Capture the cell that displays the provided text and extract its [x, y] central coordinate. 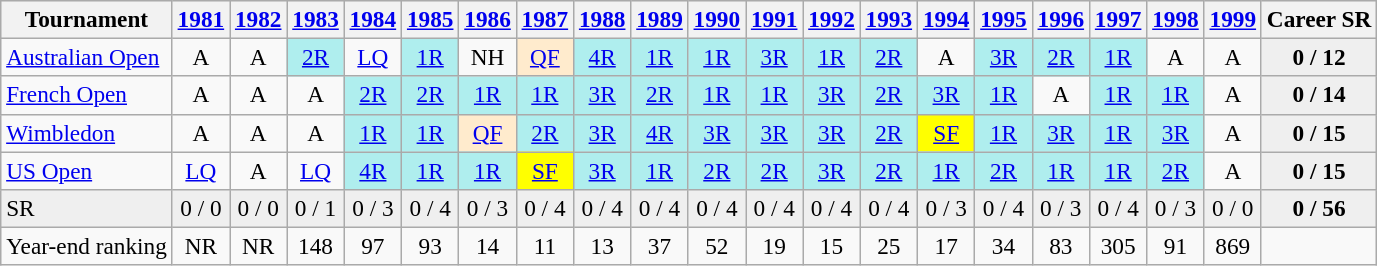
11 [544, 246]
1993 [888, 19]
1988 [602, 19]
148 [316, 246]
French Open [86, 95]
Wimbledon [86, 133]
1998 [1176, 19]
1991 [774, 19]
1995 [1004, 19]
13 [602, 246]
Career SR [1318, 19]
17 [946, 246]
0 / 14 [1318, 95]
Tournament [86, 19]
1987 [544, 19]
97 [372, 246]
305 [1118, 246]
1985 [430, 19]
19 [774, 246]
52 [716, 246]
Year-end ranking [86, 246]
1989 [660, 19]
25 [888, 246]
15 [832, 246]
1997 [1118, 19]
93 [430, 246]
US Open [86, 170]
0 / 1 [316, 208]
1981 [200, 19]
34 [1004, 246]
0 / 12 [1318, 57]
NH [488, 57]
1992 [832, 19]
83 [1060, 246]
869 [1232, 246]
1994 [946, 19]
1982 [258, 19]
1999 [1232, 19]
1990 [716, 19]
37 [660, 246]
1996 [1060, 19]
0 / 56 [1318, 208]
91 [1176, 246]
SR [86, 208]
14 [488, 246]
1986 [488, 19]
1984 [372, 19]
Australian Open [86, 57]
1983 [316, 19]
